Find where the given text appears and provide that cell's center as (X, Y) coordinate. 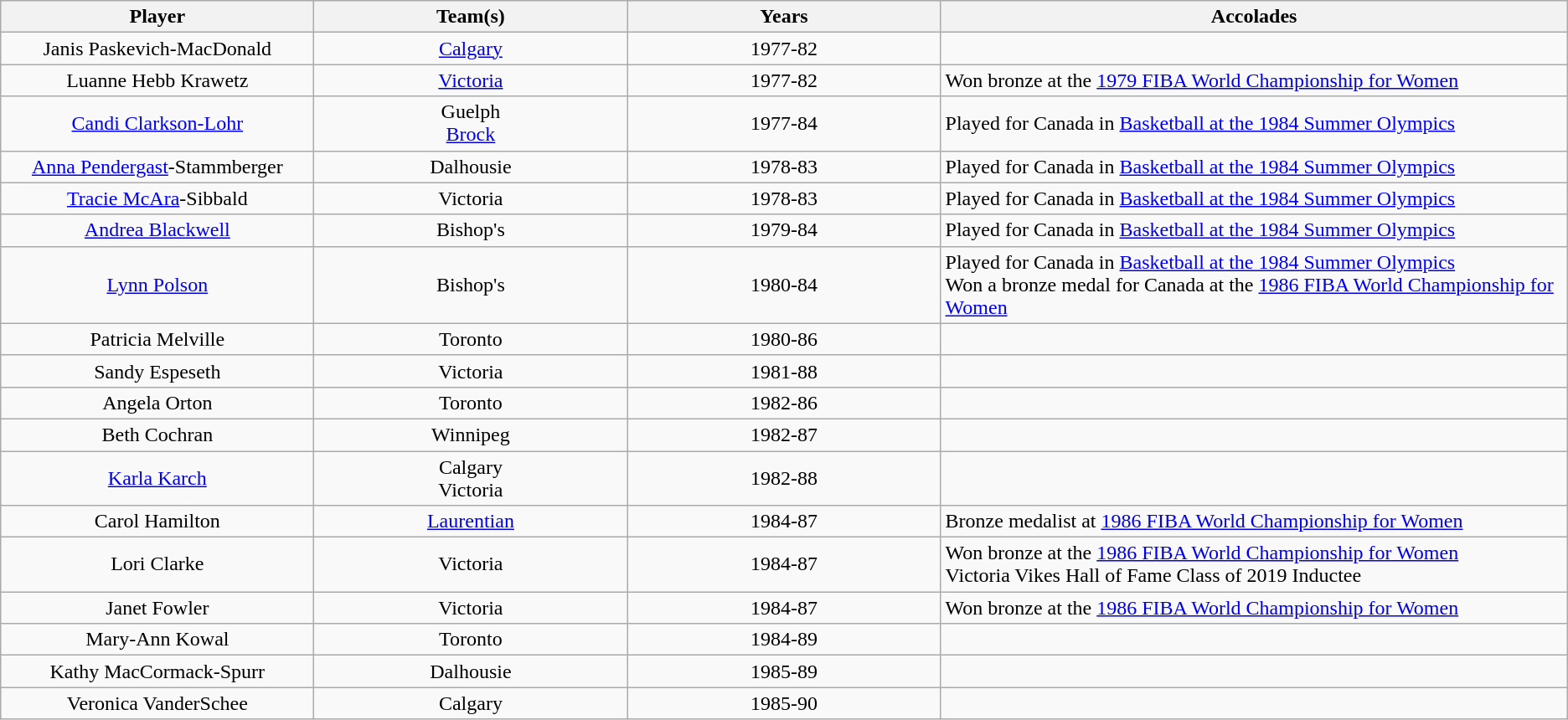
Accolades (1254, 17)
Tracie McAra-Sibbald (157, 198)
Mary-Ann Kowal (157, 640)
Luanne Hebb Krawetz (157, 80)
1980-84 (784, 285)
Guelph Brock (471, 124)
Angela Orton (157, 403)
Team(s) (471, 17)
1985-89 (784, 671)
Won bronze at the 1979 FIBA World Championship for Women (1254, 80)
Carol Hamilton (157, 522)
Lynn Polson (157, 285)
Laurentian (471, 522)
1977-84 (784, 124)
CalgaryVictoria (471, 477)
1984-89 (784, 640)
Janet Fowler (157, 608)
Karla Karch (157, 477)
Won bronze at the 1986 FIBA World Championship for Women (1254, 608)
Years (784, 17)
Patricia Melville (157, 339)
Candi Clarkson-Lohr (157, 124)
1980-86 (784, 339)
Lori Clarke (157, 564)
1982-87 (784, 435)
Played for Canada in Basketball at the 1984 Summer OlympicsWon a bronze medal for Canada at the 1986 FIBA World Championship for Women (1254, 285)
Beth Cochran (157, 435)
Veronica VanderSchee (157, 703)
1979-84 (784, 230)
Won bronze at the 1986 FIBA World Championship for WomenVictoria Vikes Hall of Fame Class of 2019 Inductee (1254, 564)
1982-86 (784, 403)
1985-90 (784, 703)
1981-88 (784, 371)
Sandy Espeseth (157, 371)
Kathy MacCormack-Spurr (157, 671)
Anna Pendergast-Stammberger (157, 167)
Andrea Blackwell (157, 230)
Bronze medalist at 1986 FIBA World Championship for Women (1254, 522)
Winnipeg (471, 435)
1982-88 (784, 477)
Player (157, 17)
Janis Paskevich-MacDonald (157, 49)
